Output the [x, y] coordinate of the center of the cell containing the given text.  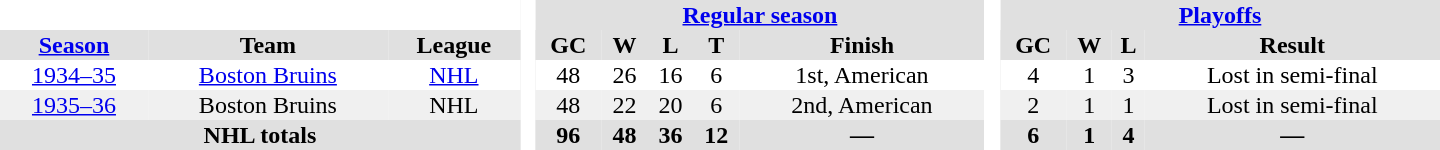
Finish [862, 45]
Team [268, 45]
26 [625, 75]
Season [74, 45]
T [716, 45]
20 [670, 105]
Result [1292, 45]
League [454, 45]
96 [568, 135]
2 [1033, 105]
3 [1128, 75]
12 [716, 135]
36 [670, 135]
2nd, American [862, 105]
Playoffs [1220, 15]
22 [625, 105]
1st, American [862, 75]
16 [670, 75]
1935–36 [74, 105]
Regular season [760, 15]
NHL totals [260, 135]
1934–35 [74, 75]
